Detect which cell encompasses the target text, then output its [X, Y] center coordinate. 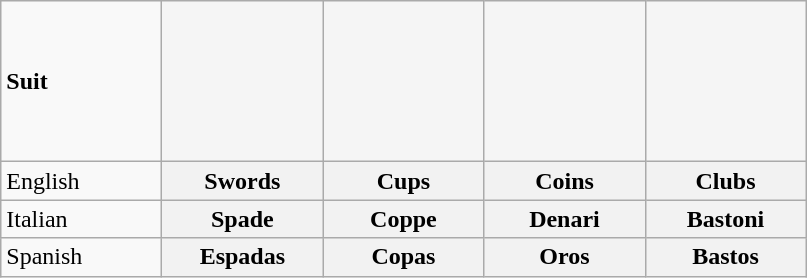
Swords [242, 181]
Oros [564, 257]
Denari [564, 219]
Espadas [242, 257]
Italian [82, 219]
Suit [82, 82]
Copas [404, 257]
Coins [564, 181]
Spanish [82, 257]
Spade [242, 219]
Bastos [726, 257]
Cups [404, 181]
Clubs [726, 181]
Bastoni [726, 219]
English [82, 181]
Coppe [404, 219]
